Extract the (x, y) coordinate from the center of the cell holding the provided text.  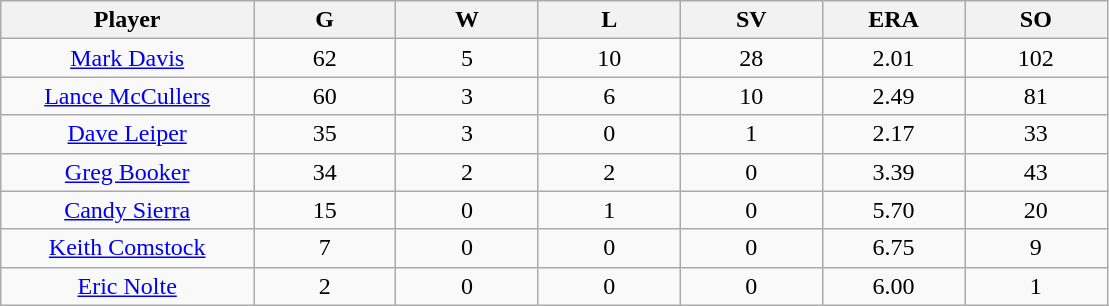
5.70 (893, 210)
6 (609, 96)
33 (1036, 134)
2.17 (893, 134)
L (609, 20)
60 (325, 96)
7 (325, 248)
34 (325, 172)
81 (1036, 96)
102 (1036, 58)
2.49 (893, 96)
35 (325, 134)
6.00 (893, 286)
Dave Leiper (128, 134)
43 (1036, 172)
Greg Booker (128, 172)
28 (751, 58)
SO (1036, 20)
3.39 (893, 172)
G (325, 20)
15 (325, 210)
Candy Sierra (128, 210)
ERA (893, 20)
Player (128, 20)
5 (467, 58)
Keith Comstock (128, 248)
62 (325, 58)
6.75 (893, 248)
2.01 (893, 58)
9 (1036, 248)
Eric Nolte (128, 286)
20 (1036, 210)
SV (751, 20)
Mark Davis (128, 58)
W (467, 20)
Lance McCullers (128, 96)
